Return the (x, y) coordinate for the center point of the cell that contains the specified text.  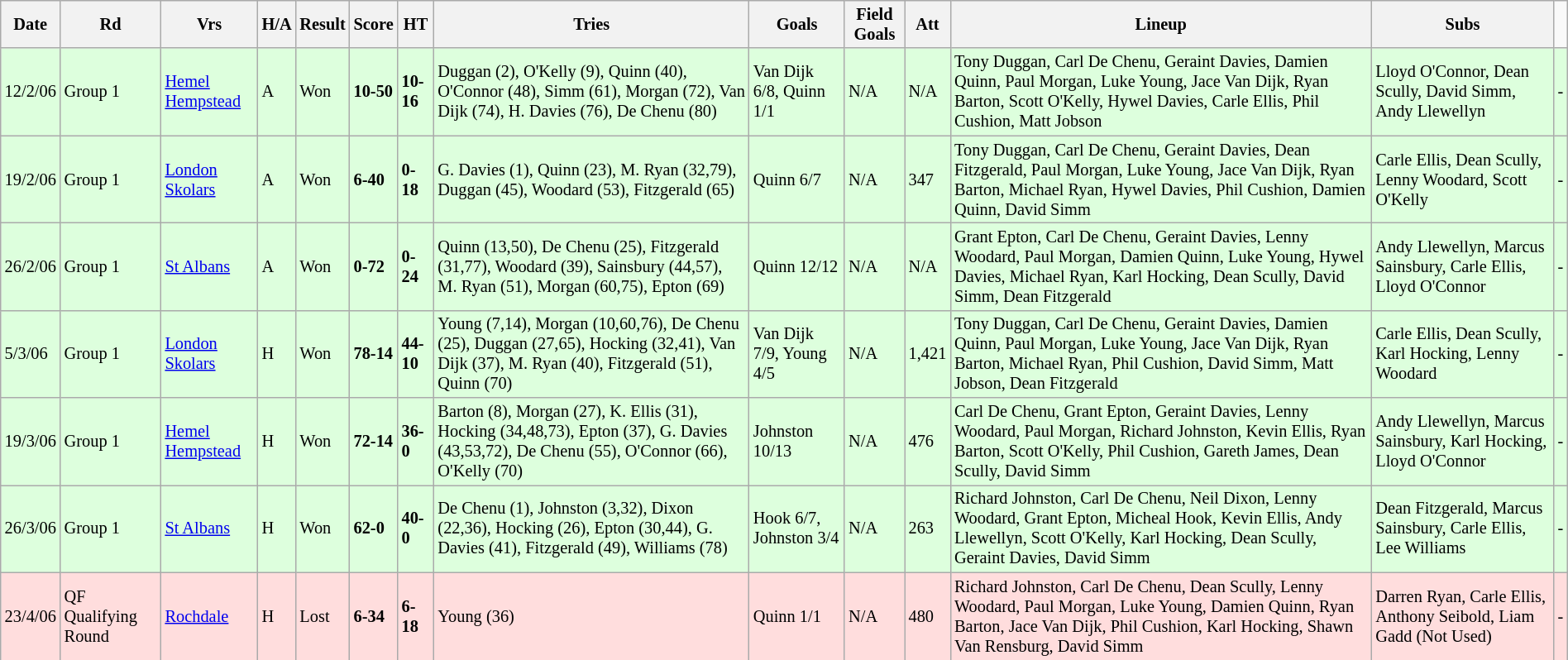
62-0 (374, 528)
6-40 (374, 179)
347 (928, 179)
1,421 (928, 354)
Johnston 10/13 (797, 442)
40-0 (416, 528)
Young (7,14), Morgan (10,60,76), De Chenu (25), Duggan (27,65), Hocking (32,41), Van Dijk (37), M. Ryan (40), Fitzgerald (51), Quinn (70) (592, 354)
26/3/06 (31, 528)
6-34 (374, 616)
Att (928, 24)
26/2/06 (31, 266)
Result (323, 24)
Carle Ellis, Dean Scully, Lenny Woodard, Scott O'Kelly (1462, 179)
QF Qualifying Round (111, 616)
Goals (797, 24)
78-14 (374, 354)
476 (928, 442)
Rochdale (210, 616)
Date (31, 24)
Quinn 1/1 (797, 616)
Subs (1462, 24)
Dean Fitzgerald, Marcus Sainsbury, Carle Ellis, Lee Williams (1462, 528)
G. Davies (1), Quinn (23), M. Ryan (32,79), Duggan (45), Woodard (53), Fitzgerald (65) (592, 179)
72-14 (374, 442)
23/4/06 (31, 616)
Quinn (13,50), De Chenu (25), Fitzgerald (31,77), Woodard (39), Sainsbury (44,57), M. Ryan (51), Morgan (60,75), Epton (69) (592, 266)
Van Dijk 6/8, Quinn 1/1 (797, 92)
19/2/06 (31, 179)
Lost (323, 616)
Field Goals (874, 24)
Quinn 6/7 (797, 179)
De Chenu (1), Johnston (3,32), Dixon (22,36), Hocking (26), Epton (30,44), G. Davies (41), Fitzgerald (49), Williams (78) (592, 528)
HT (416, 24)
10-50 (374, 92)
44-10 (416, 354)
0-72 (374, 266)
Quinn 12/12 (797, 266)
H/A (277, 24)
19/3/06 (31, 442)
Tries (592, 24)
263 (928, 528)
10-16 (416, 92)
Van Dijk 7/9, Young 4/5 (797, 354)
Barton (8), Morgan (27), K. Ellis (31), Hocking (34,48,73), Epton (37), G. Davies (43,53,72), De Chenu (55), O'Connor (66), O'Kelly (70) (592, 442)
Score (374, 24)
Andy Llewellyn, Marcus Sainsbury, Karl Hocking, Lloyd O'Connor (1462, 442)
6-18 (416, 616)
Rd (111, 24)
Vrs (210, 24)
Lineup (1161, 24)
0-24 (416, 266)
Hook 6/7, Johnston 3/4 (797, 528)
5/3/06 (31, 354)
Duggan (2), O'Kelly (9), Quinn (40), O'Connor (48), Simm (61), Morgan (72), Van Dijk (74), H. Davies (76), De Chenu (80) (592, 92)
36-0 (416, 442)
Carle Ellis, Dean Scully, Karl Hocking, Lenny Woodard (1462, 354)
12/2/06 (31, 92)
Young (36) (592, 616)
Darren Ryan, Carle Ellis, Anthony Seibold, Liam Gadd (Not Used) (1462, 616)
480 (928, 616)
Lloyd O'Connor, Dean Scully, David Simm, Andy Llewellyn (1462, 92)
Andy Llewellyn, Marcus Sainsbury, Carle Ellis, Lloyd O'Connor (1462, 266)
0-18 (416, 179)
